Identify which cell holds the provided text, then report its (X, Y) central coordinate. 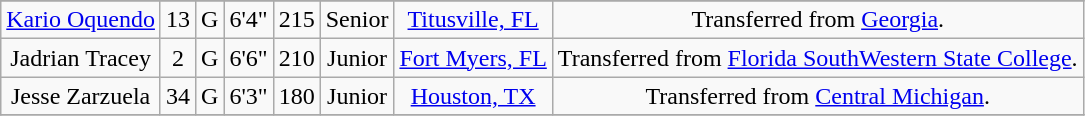
Houston, TX (473, 96)
13 (178, 20)
210 (296, 58)
6'6" (248, 58)
Jadrian Tracey (81, 58)
Senior (357, 20)
215 (296, 20)
Transferred from Georgia. (818, 20)
Titusville, FL (473, 20)
Transferred from Florida SouthWestern State College. (818, 58)
2 (178, 58)
6'4" (248, 20)
Transferred from Central Michigan. (818, 96)
180 (296, 96)
6'3" (248, 96)
34 (178, 96)
Fort Myers, FL (473, 58)
Kario Oquendo (81, 20)
Jesse Zarzuela (81, 96)
